Extract the (X, Y) coordinate from the center of the cell holding the provided text.  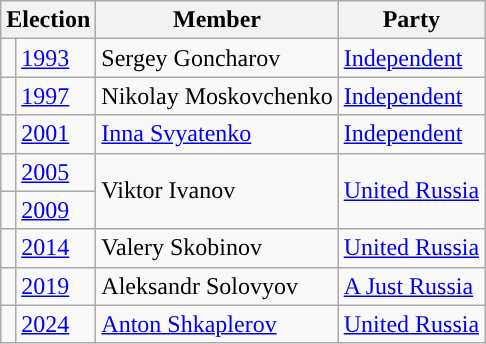
2005 (56, 172)
Valery Skobinov (217, 248)
2014 (56, 248)
2024 (56, 324)
1997 (56, 96)
Member (217, 20)
Party (411, 20)
Viktor Ivanov (217, 191)
A Just Russia (411, 286)
Nikolay Moskovchenko (217, 96)
2001 (56, 134)
Election (48, 20)
Aleksandr Solovyov (217, 286)
2009 (56, 210)
Inna Svyatenko (217, 134)
Anton Shkaplerov (217, 324)
1993 (56, 58)
2019 (56, 286)
Sergey Goncharov (217, 58)
